Locate the cell with the specified text and output its (X, Y) center coordinate. 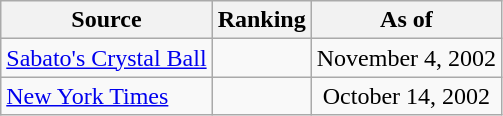
As of (406, 20)
November 4, 2002 (406, 58)
Source (106, 20)
Ranking (262, 20)
New York Times (106, 96)
Sabato's Crystal Ball (106, 58)
October 14, 2002 (406, 96)
